Return the (X, Y) coordinate for the center point of the cell that contains the specified text.  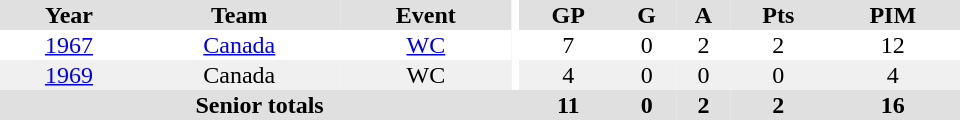
Event (426, 15)
16 (893, 105)
12 (893, 45)
GP (568, 15)
Team (240, 15)
1967 (69, 45)
Pts (778, 15)
G (646, 15)
7 (568, 45)
PIM (893, 15)
A (704, 15)
Senior totals (260, 105)
1969 (69, 75)
Year (69, 15)
11 (568, 105)
